For the text-containing cell, return its midpoint in [X, Y] coordinate format. 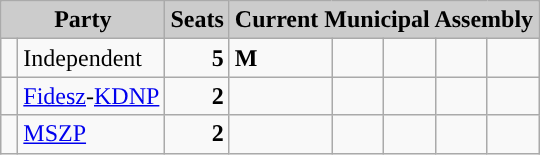
Party [83, 20]
Current Municipal Assembly [384, 20]
5 [197, 58]
M [280, 58]
MSZP [92, 134]
Seats [197, 20]
Independent [92, 58]
Fidesz-KDNP [92, 96]
